Return (X, Y) of the center of cell containing provided text 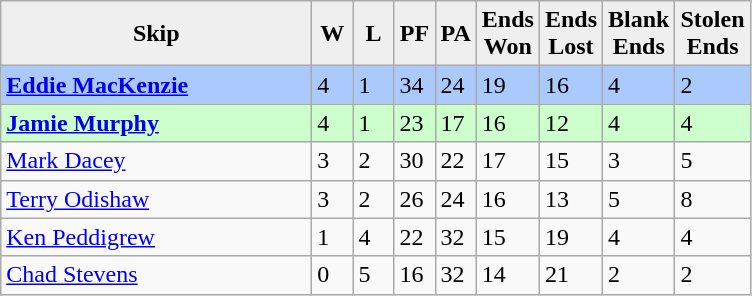
Terry Odishaw (156, 199)
14 (508, 275)
Jamie Murphy (156, 123)
13 (570, 199)
L (374, 34)
PF (414, 34)
30 (414, 161)
Skip (156, 34)
Mark Dacey (156, 161)
Stolen Ends (712, 34)
Eddie MacKenzie (156, 85)
PA (456, 34)
Chad Stevens (156, 275)
Ends Lost (570, 34)
21 (570, 275)
12 (570, 123)
W (332, 34)
Ends Won (508, 34)
Blank Ends (639, 34)
26 (414, 199)
8 (712, 199)
Ken Peddigrew (156, 237)
23 (414, 123)
34 (414, 85)
0 (332, 275)
